From the cell containing the given text, extract its center point as [X, Y] coordinate. 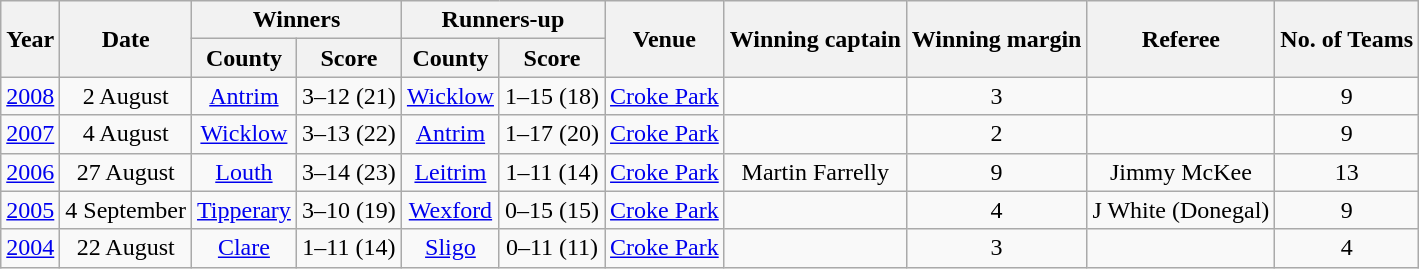
Leitrim [450, 172]
1–17 (20) [552, 134]
Jimmy McKee [1181, 172]
Winning margin [996, 39]
13 [1347, 172]
3–14 (23) [348, 172]
22 August [126, 248]
No. of Teams [1347, 39]
0–15 (15) [552, 210]
3–13 (22) [348, 134]
3–12 (21) [348, 96]
2008 [30, 96]
J White (Donegal) [1181, 210]
2 [996, 134]
Clare [244, 248]
Winners [297, 20]
Louth [244, 172]
Tipperary [244, 210]
Sligo [450, 248]
1–15 (18) [552, 96]
27 August [126, 172]
2 August [126, 96]
2006 [30, 172]
Venue [665, 39]
4 August [126, 134]
Wexford [450, 210]
Winning captain [815, 39]
4 September [126, 210]
3–10 (19) [348, 210]
Martin Farrelly [815, 172]
Referee [1181, 39]
Year [30, 39]
Date [126, 39]
2005 [30, 210]
2004 [30, 248]
Runners-up [502, 20]
2007 [30, 134]
0–11 (11) [552, 248]
